Provide the [X, Y] coordinate of the cell's center where the given text is located.  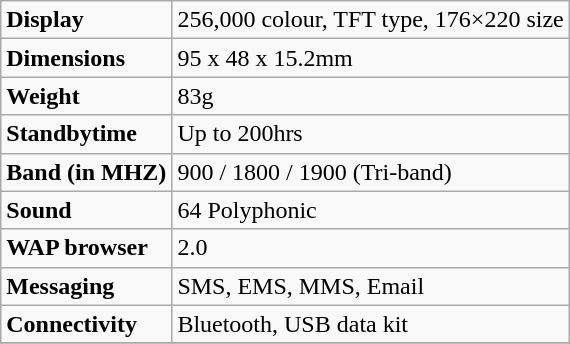
Messaging [86, 286]
Up to 200hrs [370, 134]
95 x 48 x 15.2mm [370, 58]
Display [86, 20]
Weight [86, 96]
256,000 colour, TFT type, 176×220 size [370, 20]
900 / 1800 / 1900 (Tri-band) [370, 172]
Dimensions [86, 58]
83g [370, 96]
Connectivity [86, 324]
SMS, EMS, MMS, Email [370, 286]
64 Polyphonic [370, 210]
Sound [86, 210]
Band (in MHZ) [86, 172]
2.0 [370, 248]
WAP browser [86, 248]
Standbytime [86, 134]
Bluetooth, USB data kit [370, 324]
